Search for the cell housing the specified text and yield its [x, y] center coordinate. 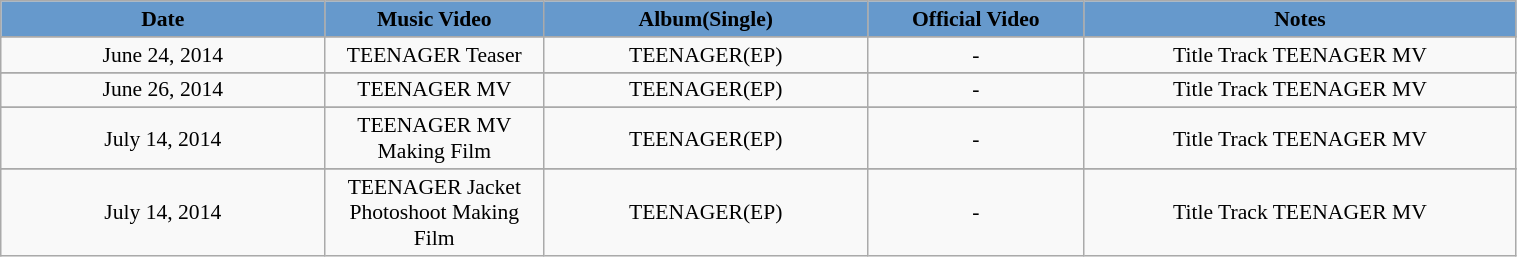
Music Video [434, 19]
Date [163, 19]
Official Video [976, 19]
TEENAGER Teaser [434, 55]
June 24, 2014 [163, 55]
TEENAGER MV [434, 90]
TEENAGER MV Making Film [434, 138]
Notes [1300, 19]
TEENAGER Jacket Photoshoot Making Film [434, 212]
June 26, 2014 [163, 90]
Album(Single) [706, 19]
